Detect which cell encompasses the target text, then output its [X, Y] center coordinate. 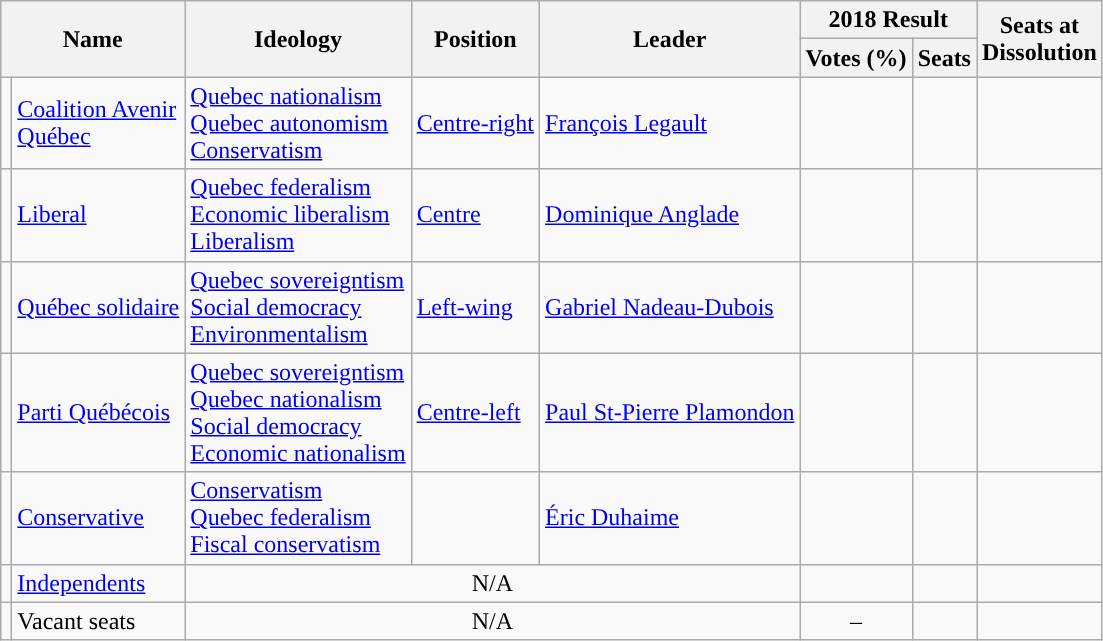
Quebec sovereigntismSocial democracyEnvironmentalism [298, 307]
Liberal [98, 215]
Québec solidaire [98, 307]
Éric Duhaime [670, 518]
ConservatismQuebec federalismFiscal conservatism [298, 518]
Centre [475, 215]
Dominique Anglade [670, 215]
Quebec federalismEconomic liberalismLiberalism [298, 215]
Seats [944, 58]
2018 Result [888, 20]
Parti Québécois [98, 412]
Coalition AvenirQuébec [98, 123]
Centre-right [475, 123]
Quebec sovereigntismQuebec nationalismSocial democracyEconomic nationalism [298, 412]
Seats atDissolution [1039, 39]
Left-wing [475, 307]
Ideology [298, 39]
Name [93, 39]
Conservative [98, 518]
Leader [670, 39]
Position [475, 39]
Paul St-Pierre Plamondon [670, 412]
Quebec nationalismQuebec autonomismConservatism [298, 123]
– [856, 621]
Vacant seats [98, 621]
Votes (%) [856, 58]
Centre-left [475, 412]
François Legault [670, 123]
Independents [98, 583]
Gabriel Nadeau-Dubois [670, 307]
